Determine the (X, Y) coordinate at the center of the cell enclosing the given text.  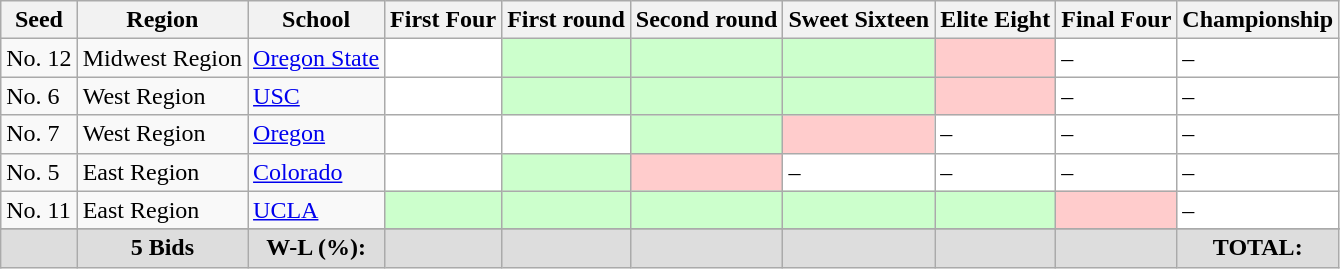
No. 6 (39, 96)
TOTAL: (1258, 248)
Colorado (316, 172)
First Four (444, 20)
Championship (1258, 20)
Second round (706, 20)
UCLA (316, 210)
Seed (39, 20)
USC (316, 96)
No. 11 (39, 210)
Oregon (316, 134)
Elite Eight (996, 20)
First round (566, 20)
Oregon State (316, 58)
No. 7 (39, 134)
5 Bids (162, 248)
W-L (%): (316, 248)
Sweet Sixteen (859, 20)
School (316, 20)
No. 5 (39, 172)
Midwest Region (162, 58)
Region (162, 20)
No. 12 (39, 58)
Final Four (1116, 20)
